Return (X, Y) of the center of cell containing provided text 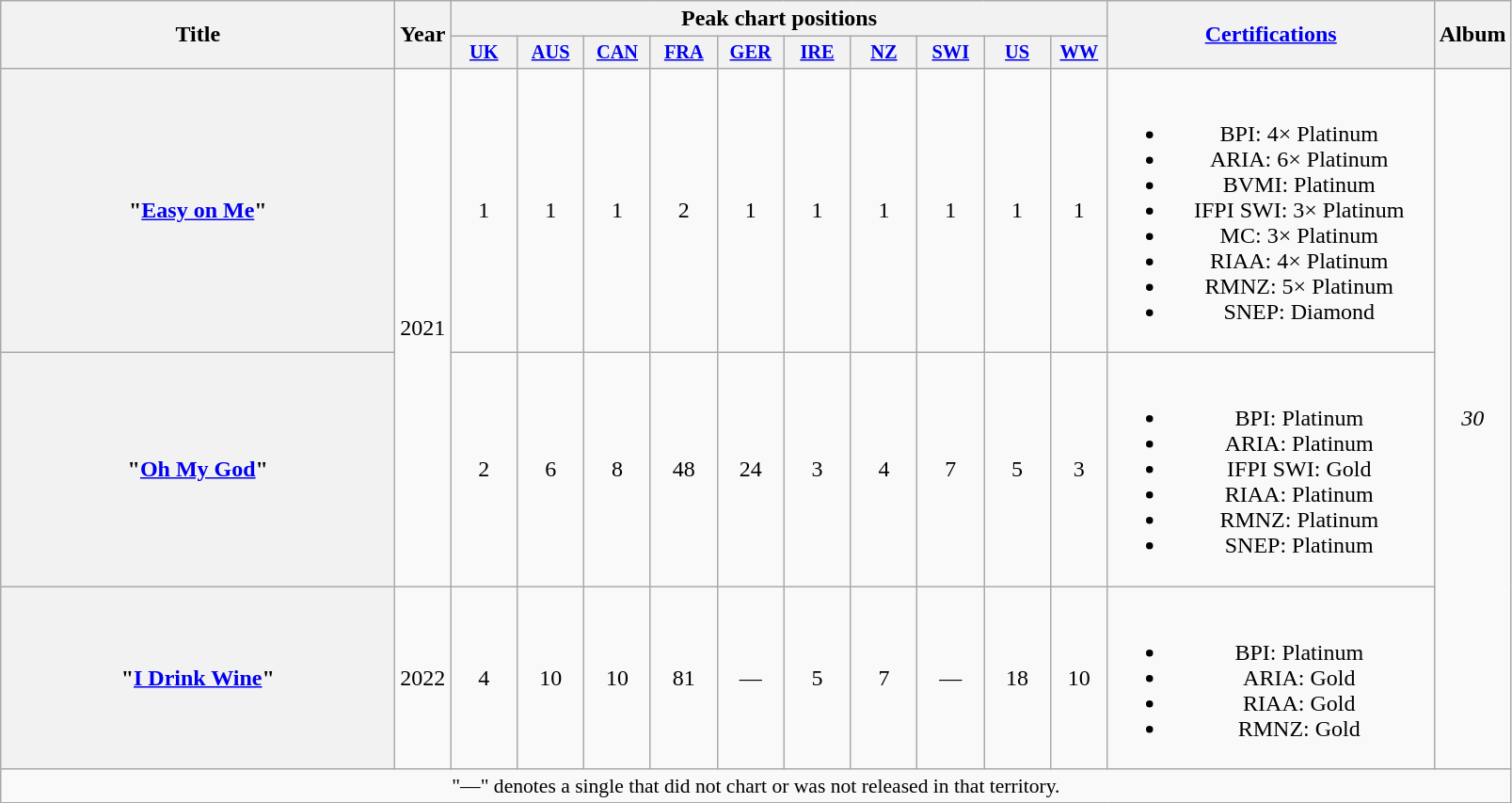
Album (1472, 35)
"—" denotes a single that did not chart or was not released in that territory. (756, 786)
UK (484, 53)
"Easy on Me" (198, 210)
30 (1472, 418)
Certifications (1270, 35)
AUS (551, 53)
2021 (423, 327)
GER (751, 53)
"I Drink Wine" (198, 678)
Year (423, 35)
NZ (884, 53)
BPI: PlatinumARIA: GoldRIAA: GoldRMNZ: Gold (1270, 678)
24 (751, 470)
SWI (950, 53)
BPI: PlatinumARIA: PlatinumIFPI SWI: GoldRIAA: PlatinumRMNZ: PlatinumSNEP: Platinum (1270, 470)
FRA (683, 53)
Title (198, 35)
8 (617, 470)
18 (1018, 678)
48 (683, 470)
6 (551, 470)
81 (683, 678)
Peak chart positions (779, 19)
"Oh My God" (198, 470)
US (1018, 53)
IRE (817, 53)
WW (1080, 53)
2022 (423, 678)
BPI: 4× PlatinumARIA: 6× PlatinumBVMI: PlatinumIFPI SWI: 3× PlatinumMC: 3× PlatinumRIAA: 4× PlatinumRMNZ: 5× PlatinumSNEP: Diamond (1270, 210)
CAN (617, 53)
